Return the [x, y] coordinate for the center point of the cell that contains the specified text.  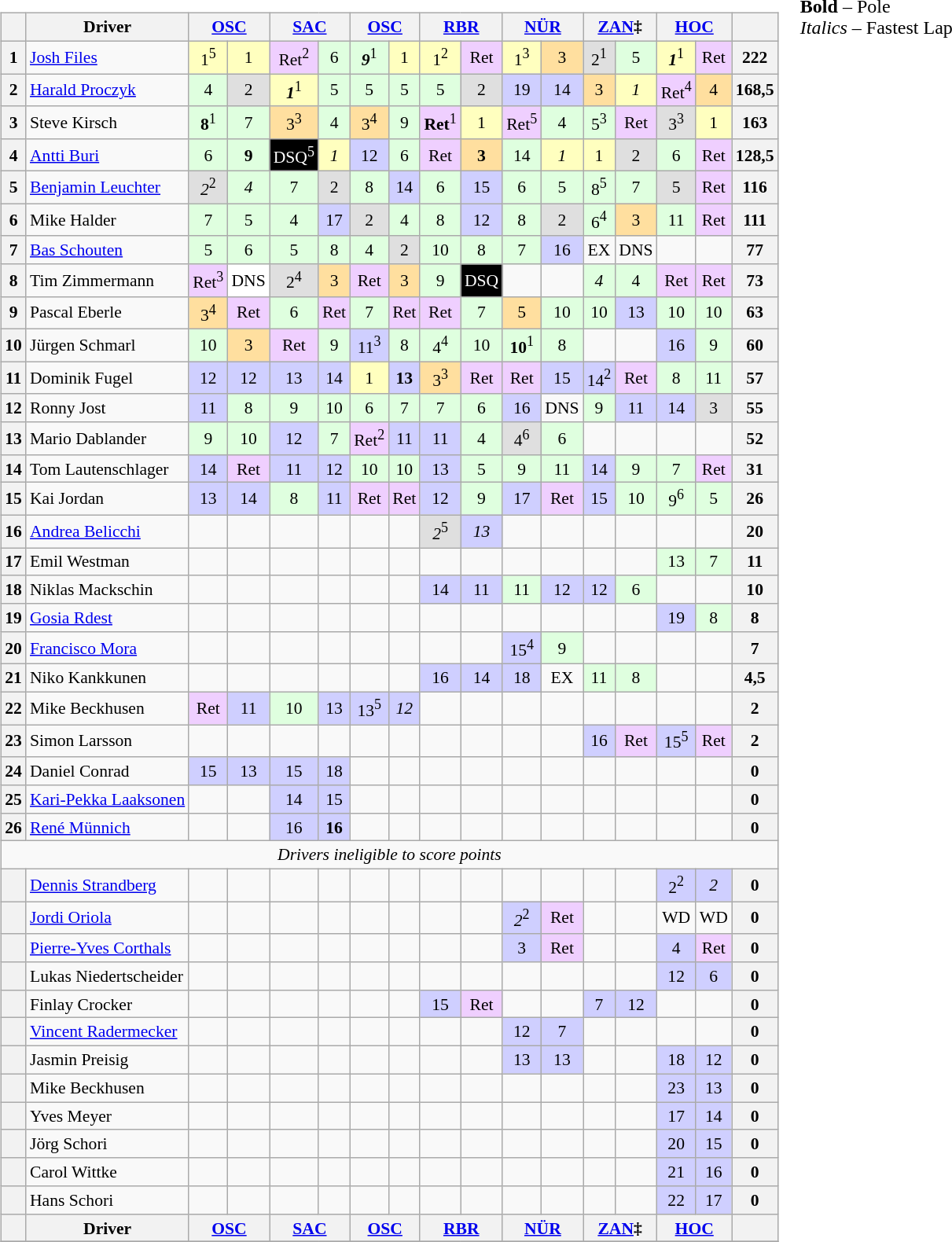
Andrea Belicchi [107, 531]
116 [755, 187]
135 [369, 707]
Finlay Crocker [107, 1004]
Jürgen Schmarl [107, 346]
168,5 [755, 90]
René Münnich [107, 827]
31 [755, 469]
55 [755, 408]
Jörg Schori [107, 1144]
Ret1 [440, 123]
Сarol Wittke [107, 1172]
Ret3 [208, 280]
Gosia Rdest [107, 618]
163 [755, 123]
128,5 [755, 154]
46 [522, 439]
96 [676, 498]
Steve Kirsch [107, 123]
81 [208, 123]
73 [755, 280]
Emil Westman [107, 561]
4,5 [755, 678]
DSQ [481, 280]
101 [522, 346]
Ronny Jost [107, 408]
85 [599, 187]
Dominik Fugel [107, 377]
Pierre-Yves Corthals [107, 948]
Harald Proczyk [107, 90]
111 [755, 220]
44 [440, 346]
Mario Dablander [107, 439]
Yves Meyer [107, 1116]
Lukas Niedertscheider [107, 976]
Ret5 [522, 123]
Niklas Mackschin [107, 590]
60 [755, 346]
222 [755, 57]
77 [755, 250]
Benjamin Leuchter [107, 187]
52 [755, 439]
154 [522, 648]
Hans Schori [107, 1200]
Antti Buri [107, 154]
Vincent Radermecker [107, 1032]
Pascal Eberle [107, 313]
57 [755, 377]
DSQ5 [294, 154]
Drivers ineligible to score points [389, 855]
142 [599, 377]
Niko Kankkunen [107, 678]
Dennis Strandberg [107, 885]
Ret4 [676, 90]
Josh Files [107, 57]
113 [369, 346]
Daniel Conrad [107, 771]
Simon Larsson [107, 740]
91 [369, 57]
Jasmin Preisig [107, 1060]
155 [676, 740]
Tim Zimmermann [107, 280]
Kai Jordan [107, 498]
Mike Halder [107, 220]
Jordi Oriola [107, 918]
64 [599, 220]
Francisco Mora [107, 648]
53 [599, 123]
Tom Lautenschlager [107, 469]
63 [755, 313]
Bas Schouten [107, 250]
Kari-Pekka Laaksonen [107, 799]
